From the cell containing the given text, extract its center point as [X, Y] coordinate. 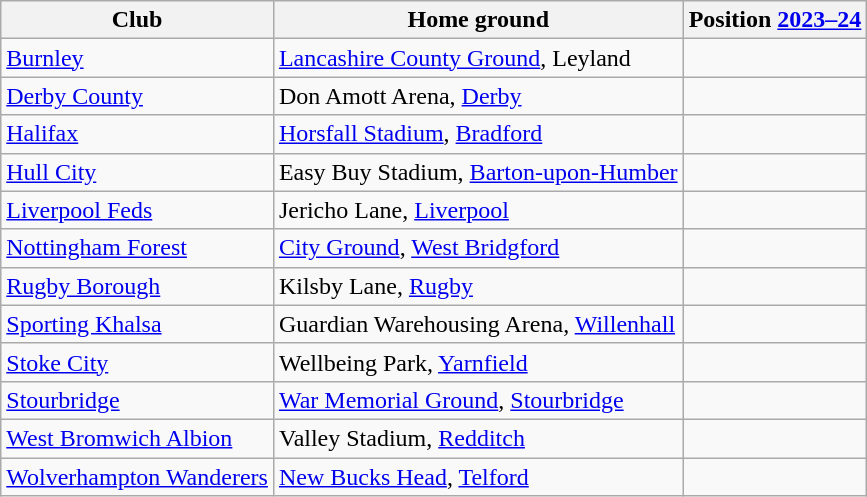
Club [138, 20]
Horsfall Stadium, Bradford [478, 134]
Rugby Borough [138, 286]
Easy Buy Stadium, Barton-upon-Humber [478, 172]
Jericho Lane, Liverpool [478, 210]
New Bucks Head, Telford [478, 477]
Lancashire County Ground, Leyland [478, 58]
Halifax [138, 134]
City Ground, West Bridgford [478, 248]
Wellbeing Park, Yarnfield [478, 362]
West Bromwich Albion [138, 438]
Nottingham Forest [138, 248]
Position 2023–24 [775, 20]
Stoke City [138, 362]
Guardian Warehousing Arena, Willenhall [478, 324]
Sporting Khalsa [138, 324]
Burnley [138, 58]
Wolverhampton Wanderers [138, 477]
Hull City [138, 172]
Don Amott Arena, Derby [478, 96]
Home ground [478, 20]
War Memorial Ground, Stourbridge [478, 400]
Liverpool Feds [138, 210]
Kilsby Lane, Rugby [478, 286]
Stourbridge [138, 400]
Derby County [138, 96]
Valley Stadium, Redditch [478, 438]
